Scan for the cell matching the given text and deliver its (X, Y) coordinate at center. 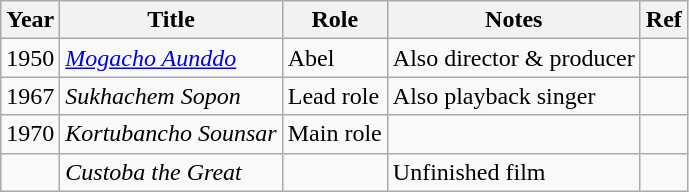
Main role (334, 134)
Role (334, 20)
Unfinished film (514, 172)
Ref (664, 20)
Also director & producer (514, 58)
Mogacho Aunddo (171, 58)
1967 (30, 96)
Kortubancho Sounsar (171, 134)
Custoba the Great (171, 172)
Year (30, 20)
Sukhachem Sopon (171, 96)
Title (171, 20)
Also playback singer (514, 96)
1950 (30, 58)
Notes (514, 20)
Abel (334, 58)
1970 (30, 134)
Lead role (334, 96)
